Find where the given text appears and provide that cell's center as (X, Y) coordinate. 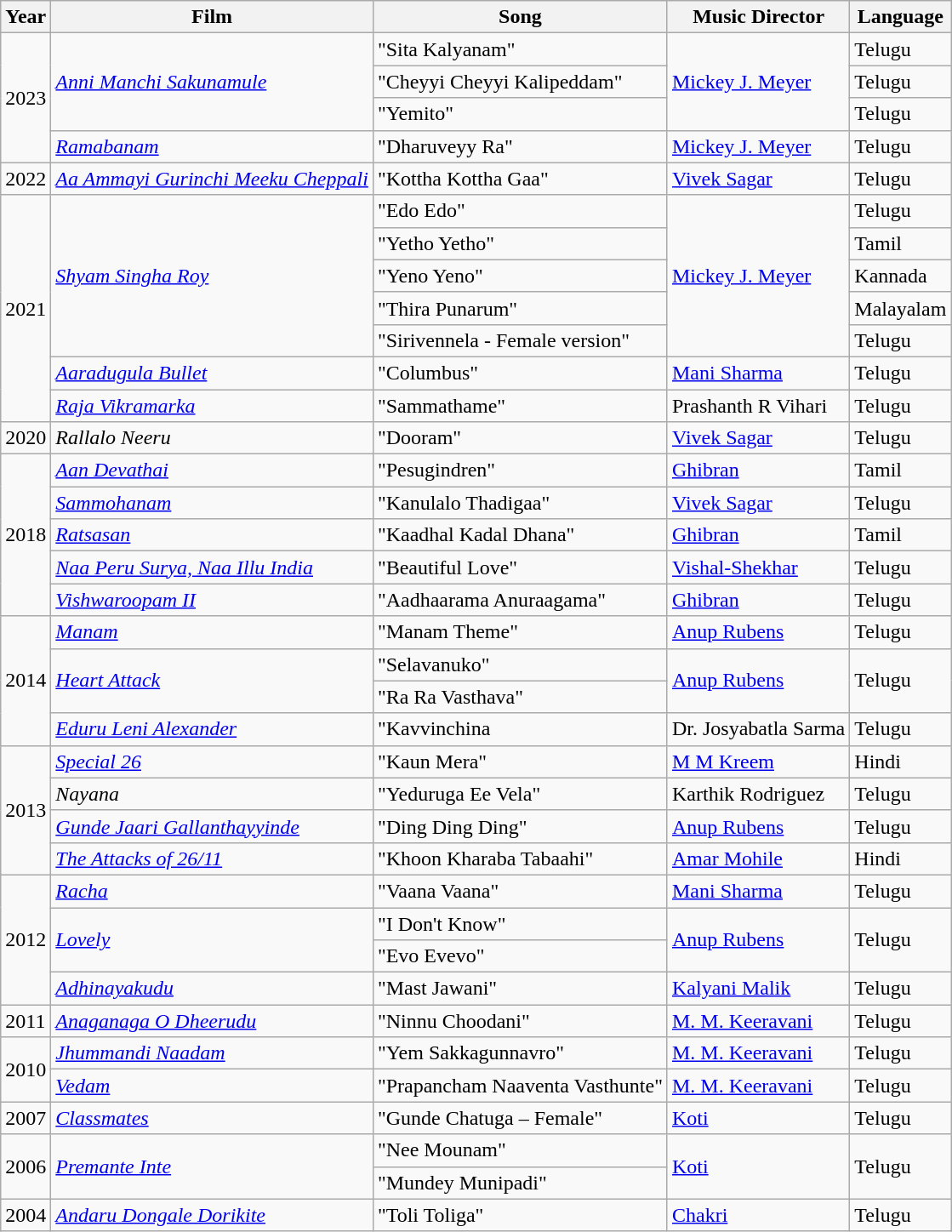
Aan Devathai (213, 471)
"Yetho Yetho" (520, 243)
Karthik Rodriguez (758, 794)
"I Don't Know" (520, 923)
M M Kreem (758, 761)
Jhummandi Naadam (213, 1053)
"Ninnu Choodani" (520, 1021)
"Khoon Kharaba Tabaahi" (520, 858)
"Gunde Chatuga – Female" (520, 1118)
Kalyani Malik (758, 989)
"Kanulalo Thadigaa" (520, 503)
"Dooram" (520, 438)
Chakri (758, 1215)
Special 26 (213, 761)
Prashanth R Vihari (758, 406)
Andaru Dongale Dorikite (213, 1215)
Naa Peru Surya, Naa Illu India (213, 568)
"Kottha Kottha Gaa" (520, 179)
"Cheyyi Cheyyi Kalipeddam" (520, 82)
Vishwaroopam II (213, 600)
Raja Vikramarka (213, 406)
"Pesugindren" (520, 471)
"Manam Theme" (520, 632)
"Sammathame" (520, 406)
"Dharuveyy Ra" (520, 146)
Language (900, 17)
2018 (26, 535)
"Sirivennela - Female version" (520, 340)
Gunde Jaari Gallanthayyinde (213, 826)
2020 (26, 438)
"Columbus" (520, 373)
"Mundey Munipadi" (520, 1183)
2004 (26, 1215)
2011 (26, 1021)
"Nee Mounam" (520, 1150)
Vishal-Shekhar (758, 568)
Song (520, 17)
"Selavanuko" (520, 664)
2021 (26, 308)
"Evo Evevo" (520, 956)
Adhinayakudu (213, 989)
"Kavvinchina (520, 729)
Sammohanam (213, 503)
Premante Inte (213, 1166)
Amar Mohile (758, 858)
"Vaana Vaana" (520, 891)
"Sita Kalyanam" (520, 49)
"Aadhaarama Anuraagama" (520, 600)
2013 (26, 810)
Ratsasan (213, 535)
"Yeduruga Ee Vela" (520, 794)
Music Director (758, 17)
"Edo Edo" (520, 211)
"Kaadhal Kadal Dhana" (520, 535)
2014 (26, 681)
Eduru Leni Alexander (213, 729)
"Yem Sakkagunnavro" (520, 1053)
Heart Attack (213, 681)
"Yeno Yeno" (520, 276)
Nayana (213, 794)
2007 (26, 1118)
"Ding Ding Ding" (520, 826)
"Mast Jawani" (520, 989)
Vedam (213, 1086)
Kannada (900, 276)
Aaradugula Bullet (213, 373)
Ramabanam (213, 146)
Anaganaga O Dheerudu (213, 1021)
2010 (26, 1069)
"Prapancham Naaventa Vasthunte" (520, 1086)
Anni Manchi Sakunamule (213, 82)
Racha (213, 891)
"Yemito" (520, 114)
Rallalo Neeru (213, 438)
Shyam Singha Roy (213, 276)
Manam (213, 632)
Classmates (213, 1118)
2023 (26, 98)
Aa Ammayi Gurinchi Meeku Cheppali (213, 179)
Malayalam (900, 308)
Year (26, 17)
"Ra Ra Vasthava" (520, 697)
"Kaun Mera" (520, 761)
2022 (26, 179)
Film (213, 17)
Lovely (213, 939)
2006 (26, 1166)
Dr. Josyabatla Sarma (758, 729)
The Attacks of 26/11 (213, 858)
"Thira Punarum" (520, 308)
2012 (26, 939)
"Toli Toliga" (520, 1215)
"Beautiful Love" (520, 568)
